From the cell containing the given text, extract its center point as [X, Y] coordinate. 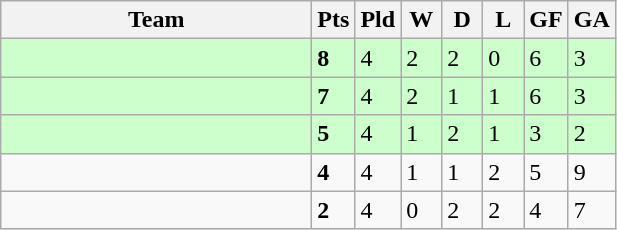
L [504, 20]
GA [592, 20]
Pts [334, 20]
GF [546, 20]
Pld [378, 20]
Team [156, 20]
D [462, 20]
8 [334, 58]
W [422, 20]
9 [592, 172]
